Detect which cell encompasses the target text, then output its (X, Y) center coordinate. 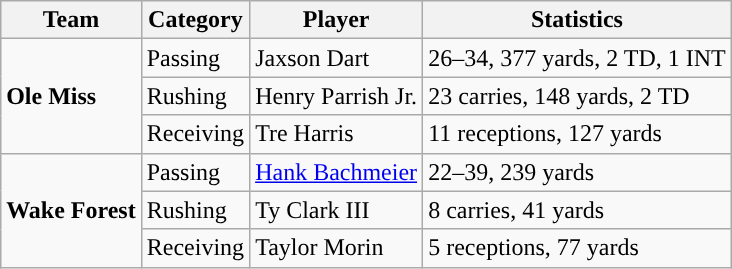
26–34, 377 yards, 2 TD, 1 INT (578, 58)
Ole Miss (72, 96)
5 receptions, 77 yards (578, 248)
Team (72, 20)
Statistics (578, 20)
Hank Bachmeier (336, 172)
Tre Harris (336, 134)
22–39, 239 yards (578, 172)
Ty Clark III (336, 210)
11 receptions, 127 yards (578, 134)
Category (195, 20)
Taylor Morin (336, 248)
Wake Forest (72, 210)
8 carries, 41 yards (578, 210)
Jaxson Dart (336, 58)
23 carries, 148 yards, 2 TD (578, 96)
Player (336, 20)
Henry Parrish Jr. (336, 96)
